Return the [x, y] coordinate for the center point of the cell that contains the specified text.  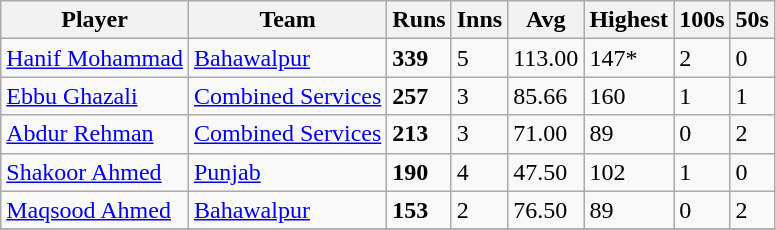
102 [629, 172]
213 [419, 134]
160 [629, 96]
153 [419, 210]
257 [419, 96]
147* [629, 58]
Player [95, 20]
190 [419, 172]
50s [752, 20]
76.50 [546, 210]
Hanif Mohammad [95, 58]
Maqsood Ahmed [95, 210]
Highest [629, 20]
Punjab [287, 172]
Runs [419, 20]
71.00 [546, 134]
Inns [479, 20]
47.50 [546, 172]
Ebbu Ghazali [95, 96]
113.00 [546, 58]
Team [287, 20]
Avg [546, 20]
339 [419, 58]
Shakoor Ahmed [95, 172]
4 [479, 172]
Abdur Rehman [95, 134]
100s [702, 20]
85.66 [546, 96]
5 [479, 58]
